Return the [x, y] coordinate for the center point of the cell that contains the specified text.  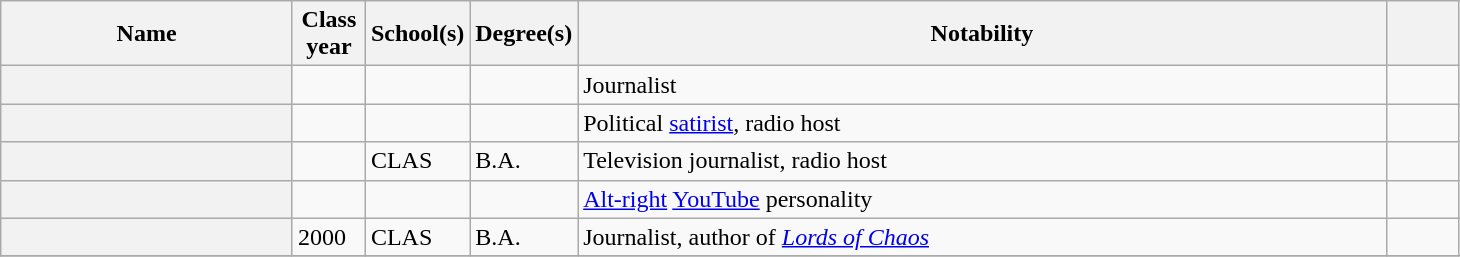
Alt-right YouTube personality [982, 199]
Degree(s) [524, 34]
Class year [328, 34]
Television journalist, radio host [982, 161]
Notability [982, 34]
Journalist [982, 85]
School(s) [417, 34]
Journalist, author of Lords of Chaos [982, 237]
Name [147, 34]
2000 [328, 237]
Political satirist, radio host [982, 123]
